Return (x, y) of the center of cell containing provided text 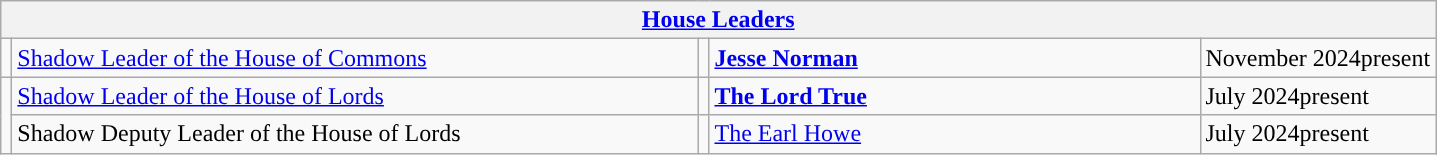
Jesse Norman (954, 58)
Shadow Leader of the House of Commons (355, 58)
The Lord True (954, 96)
November 2024present (1318, 58)
Shadow Leader of the House of Lords (355, 96)
The Earl Howe (954, 134)
House Leaders (718, 20)
Shadow Deputy Leader of the House of Lords (355, 134)
